Find where the given text appears and provide that cell's center as [x, y] coordinate. 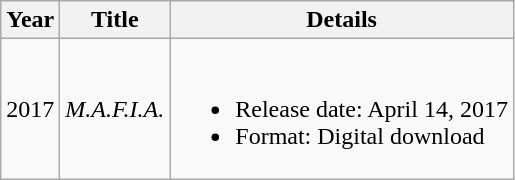
M.A.F.I.A. [115, 109]
Title [115, 20]
Details [342, 20]
2017 [30, 109]
Release date: April 14, 2017Format: Digital download [342, 109]
Year [30, 20]
